Pinpoint the cell where the given text exists, returning its [x, y] midpoint coordinate. 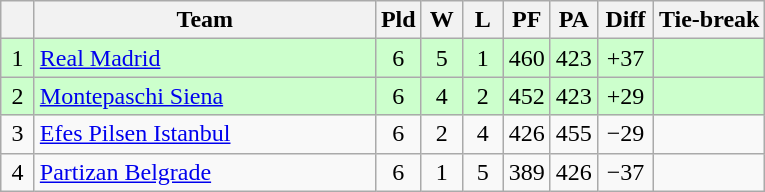
W [442, 20]
Team [204, 20]
Efes Pilsen Istanbul [204, 134]
Diff [625, 20]
Real Madrid [204, 58]
−37 [625, 172]
−29 [625, 134]
Tie-break [709, 20]
389 [526, 172]
460 [526, 58]
452 [526, 96]
Pld [398, 20]
Partizan Belgrade [204, 172]
PF [526, 20]
455 [574, 134]
Montepaschi Siena [204, 96]
+29 [625, 96]
PA [574, 20]
+37 [625, 58]
L [482, 20]
3 [18, 134]
